Output the [x, y] coordinate of the center of the cell containing the given text.  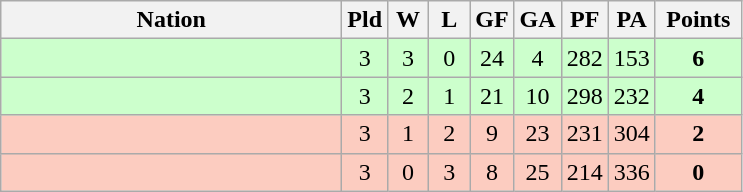
L [450, 20]
GF [492, 20]
282 [584, 58]
6 [698, 58]
8 [492, 172]
Pld [365, 20]
PF [584, 20]
GA [538, 20]
298 [584, 96]
9 [492, 134]
214 [584, 172]
24 [492, 58]
231 [584, 134]
10 [538, 96]
232 [632, 96]
25 [538, 172]
W [408, 20]
21 [492, 96]
336 [632, 172]
23 [538, 134]
153 [632, 58]
Points [698, 20]
Nation [172, 20]
304 [632, 134]
PA [632, 20]
